Scan for the cell matching the given text and deliver its [x, y] coordinate at center. 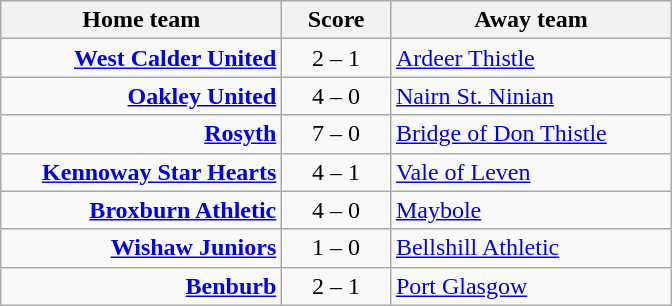
4 – 1 [336, 172]
Bellshill Athletic [530, 248]
Kennoway Star Hearts [142, 172]
Oakley United [142, 96]
Bridge of Don Thistle [530, 134]
West Calder United [142, 58]
1 – 0 [336, 248]
Maybole [530, 210]
7 – 0 [336, 134]
Port Glasgow [530, 286]
Benburb [142, 286]
Home team [142, 20]
Rosyth [142, 134]
Away team [530, 20]
Broxburn Athletic [142, 210]
Score [336, 20]
Vale of Leven [530, 172]
Ardeer Thistle [530, 58]
Wishaw Juniors [142, 248]
Nairn St. Ninian [530, 96]
